Find where the given text appears and provide that cell's center as (x, y) coordinate. 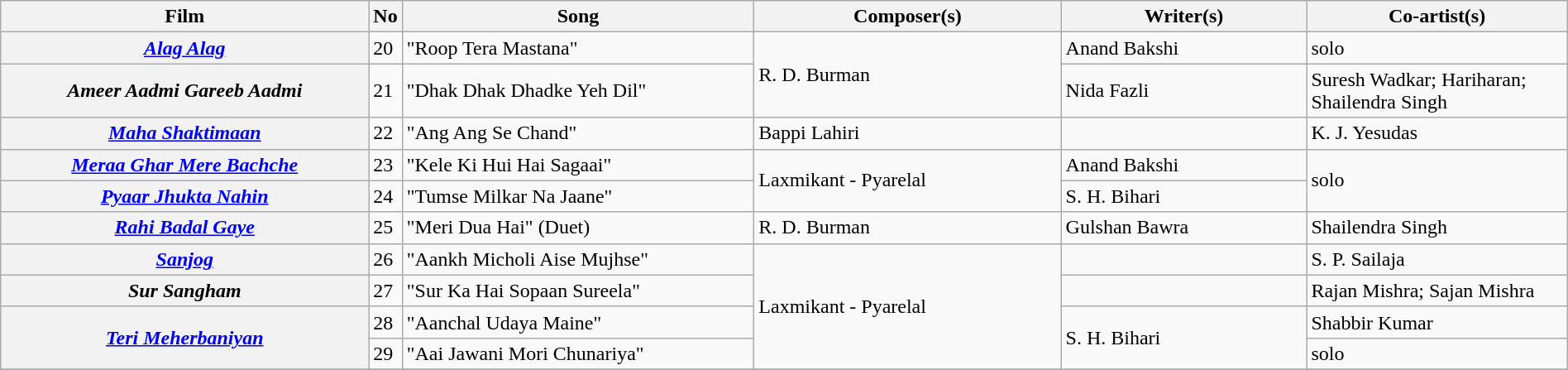
Rajan Mishra; Sajan Mishra (1437, 291)
"Aanchal Udaya Maine" (578, 322)
Writer(s) (1184, 17)
27 (385, 291)
Sur Sangham (185, 291)
Co-artist(s) (1437, 17)
"Kele Ki Hui Hai Sagaai" (578, 165)
20 (385, 48)
Gulshan Bawra (1184, 228)
24 (385, 196)
"Tumse Milkar Na Jaane" (578, 196)
Rahi Badal Gaye (185, 228)
"Ang Ang Se Chand" (578, 133)
Song (578, 17)
26 (385, 259)
Teri Meherbaniyan (185, 338)
Composer(s) (908, 17)
Maha Shaktimaan (185, 133)
25 (385, 228)
"Aankh Micholi Aise Mujhse" (578, 259)
S. P. Sailaja (1437, 259)
"Sur Ka Hai Sopaan Sureela" (578, 291)
"Aai Jawani Mori Chunariya" (578, 353)
No (385, 17)
Alag Alag (185, 48)
Nida Fazli (1184, 91)
Pyaar Jhukta Nahin (185, 196)
29 (385, 353)
Ameer Aadmi Gareeb Aadmi (185, 91)
Bappi Lahiri (908, 133)
28 (385, 322)
22 (385, 133)
Shabbir Kumar (1437, 322)
Film (185, 17)
Suresh Wadkar; Hariharan; Shailendra Singh (1437, 91)
Meraa Ghar Mere Bachche (185, 165)
"Roop Tera Mastana" (578, 48)
K. J. Yesudas (1437, 133)
23 (385, 165)
"Meri Dua Hai" (Duet) (578, 228)
"Dhak Dhak Dhadke Yeh Dil" (578, 91)
Shailendra Singh (1437, 228)
Sanjog (185, 259)
21 (385, 91)
